Capture the cell that displays the provided text and extract its [X, Y] central coordinate. 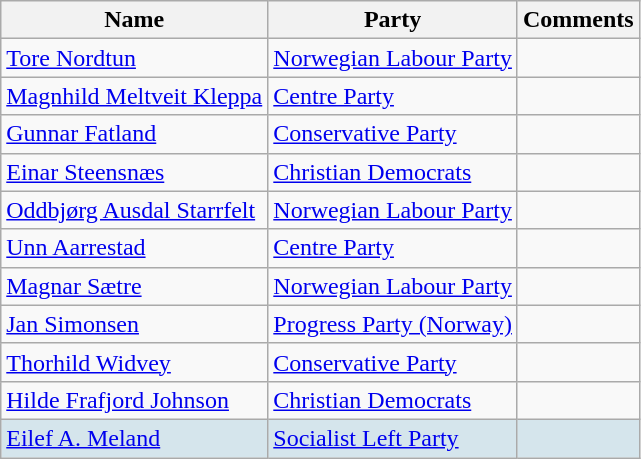
Progress Party (Norway) [393, 324]
Gunnar Fatland [134, 134]
Jan Simonsen [134, 324]
Name [134, 20]
Oddbjørg Ausdal Starrfelt [134, 210]
Magnar Sætre [134, 286]
Comments [578, 20]
Party [393, 20]
Tore Nordtun [134, 58]
Unn Aarrestad [134, 248]
Hilde Frafjord Johnson [134, 400]
Thorhild Widvey [134, 362]
Einar Steensnæs [134, 172]
Magnhild Meltveit Kleppa [134, 96]
Eilef A. Meland [134, 438]
Socialist Left Party [393, 438]
